From the cell containing the given text, extract its center point as [X, Y] coordinate. 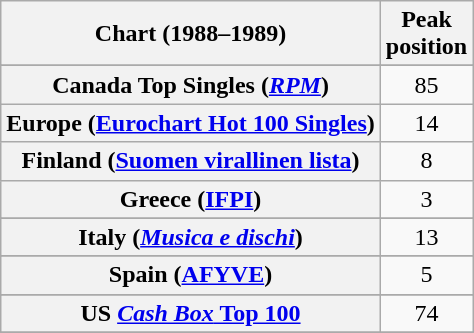
5 [426, 275]
Greece (IFPI) [191, 199]
14 [426, 123]
85 [426, 85]
3 [426, 199]
Peakposition [426, 34]
13 [426, 237]
Europe (Eurochart Hot 100 Singles) [191, 123]
Finland (Suomen virallinen lista) [191, 161]
US Cash Box Top 100 [191, 313]
Spain (AFYVE) [191, 275]
8 [426, 161]
74 [426, 313]
Canada Top Singles (RPM) [191, 85]
Chart (1988–1989) [191, 34]
Italy (Musica e dischi) [191, 237]
